Identify which cell holds the provided text, then report its (X, Y) central coordinate. 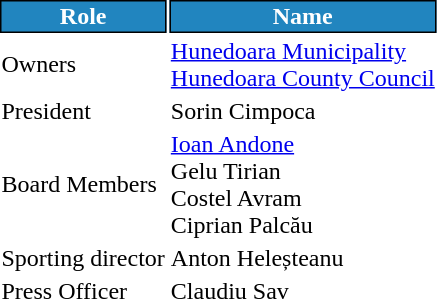
Sporting director (83, 258)
Hunedoara Municipality Hunedoara County Council (302, 64)
Board Members (83, 184)
Sorin Cimpoca (302, 111)
Ioan Andone Gelu Tirian Costel Avram Ciprian Palcău (302, 184)
Name (302, 16)
President (83, 111)
Anton Heleșteanu (302, 258)
Role (83, 16)
Owners (83, 64)
